Return (X, Y) of the center of cell containing provided text 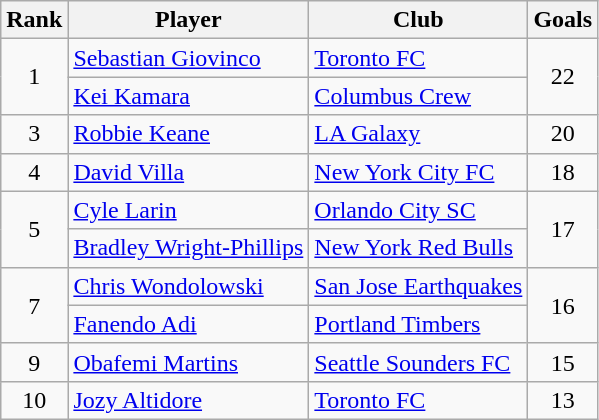
22 (563, 77)
Player (188, 20)
17 (563, 229)
Orlando City SC (418, 210)
16 (563, 305)
15 (563, 362)
Goals (563, 20)
20 (563, 134)
Robbie Keane (188, 134)
Fanendo Adi (188, 324)
Kei Kamara (188, 96)
18 (563, 172)
13 (563, 400)
New York City FC (418, 172)
Bradley Wright-Phillips (188, 248)
4 (34, 172)
David Villa (188, 172)
Seattle Sounders FC (418, 362)
Obafemi Martins (188, 362)
Columbus Crew (418, 96)
San Jose Earthquakes (418, 286)
Club (418, 20)
Chris Wondolowski (188, 286)
LA Galaxy (418, 134)
3 (34, 134)
5 (34, 229)
9 (34, 362)
Cyle Larin (188, 210)
New York Red Bulls (418, 248)
7 (34, 305)
Rank (34, 20)
1 (34, 77)
Jozy Altidore (188, 400)
10 (34, 400)
Portland Timbers (418, 324)
Sebastian Giovinco (188, 58)
